Detect which cell encompasses the target text, then output its (x, y) center coordinate. 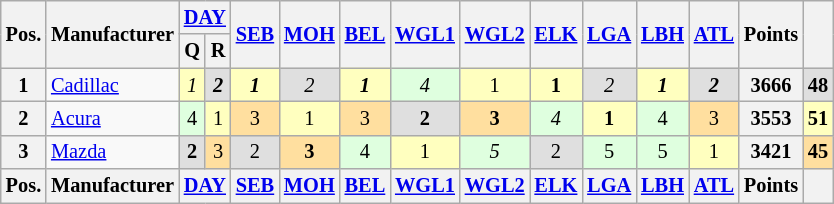
3553 (771, 118)
48 (818, 85)
Cadillac (112, 85)
51 (818, 118)
3421 (771, 152)
Mazda (112, 152)
Acura (112, 118)
Q (192, 51)
R (218, 51)
45 (818, 152)
3666 (771, 85)
